From the cell containing the given text, extract its center point as [x, y] coordinate. 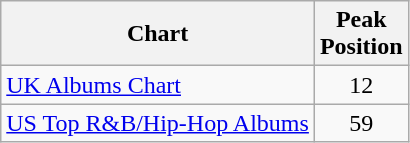
UK Albums Chart [158, 85]
59 [361, 123]
PeakPosition [361, 34]
Chart [158, 34]
US Top R&B/Hip-Hop Albums [158, 123]
12 [361, 85]
